Determine the [x, y] coordinate at the center of the cell enclosing the given text.  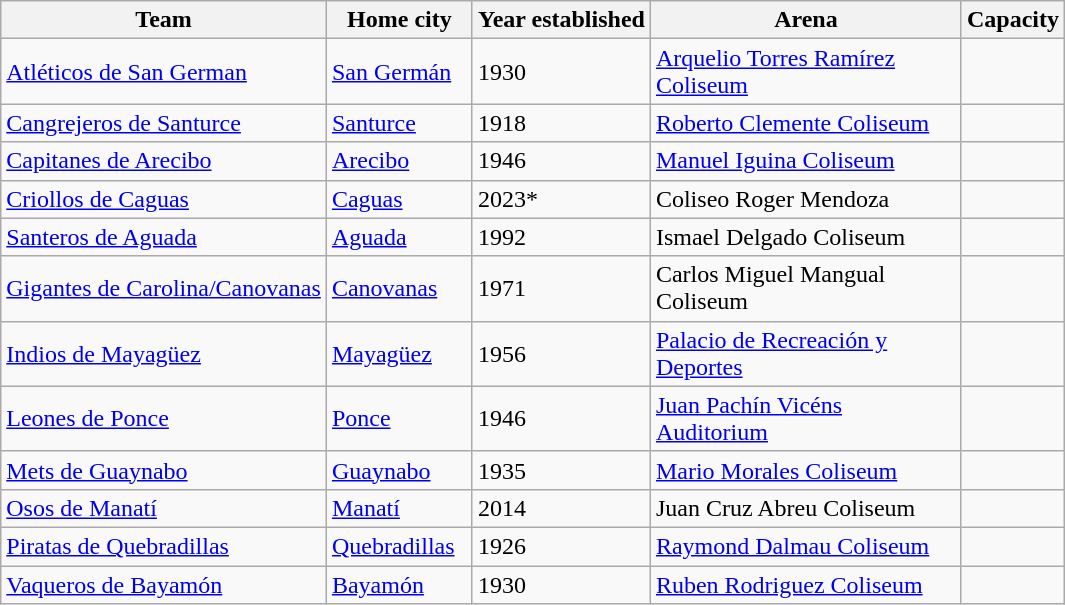
1926 [561, 546]
Carlos Miguel Mangual Coliseum [806, 288]
Aguada [399, 237]
Palacio de Recreación y Deportes [806, 354]
Juan Cruz Abreu Coliseum [806, 508]
Osos de Manatí [164, 508]
Manuel Iguina Coliseum [806, 161]
San Germán [399, 72]
Vaqueros de Bayamón [164, 585]
Quebradillas [399, 546]
Criollos de Caguas [164, 199]
Santeros de Aguada [164, 237]
Bayamón [399, 585]
Juan Pachín Vicéns Auditorium [806, 418]
Team [164, 20]
Capacity [1012, 20]
1956 [561, 354]
2023* [561, 199]
Arecibo [399, 161]
Piratas de Quebradillas [164, 546]
Home city [399, 20]
Arena [806, 20]
Coliseo Roger Mendoza [806, 199]
Ruben Rodriguez Coliseum [806, 585]
Guaynabo [399, 470]
Santurce [399, 123]
Caguas [399, 199]
2014 [561, 508]
Gigantes de Carolina/Canovanas [164, 288]
Ponce [399, 418]
Mets de Guaynabo [164, 470]
Roberto Clemente Coliseum [806, 123]
Cangrejeros de Santurce [164, 123]
Mario Morales Coliseum [806, 470]
1971 [561, 288]
Canovanas [399, 288]
1918 [561, 123]
Capitanes de Arecibo [164, 161]
1935 [561, 470]
Ismael Delgado Coliseum [806, 237]
Arquelio Torres Ramírez Coliseum [806, 72]
Mayagüez [399, 354]
Atléticos de San German [164, 72]
Raymond Dalmau Coliseum [806, 546]
Year established [561, 20]
Manatí [399, 508]
Leones de Ponce [164, 418]
1992 [561, 237]
Indios de Mayagüez [164, 354]
